Capture the cell that displays the provided text and extract its [x, y] central coordinate. 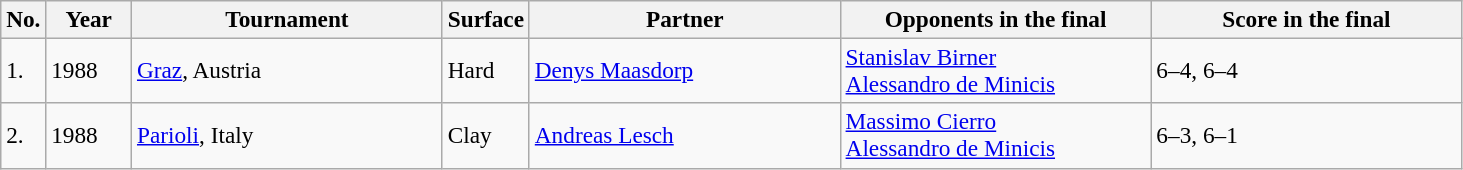
Massimo Cierro Alessandro de Minicis [996, 136]
Clay [486, 136]
Andreas Lesch [684, 136]
Graz, Austria [288, 70]
2. [24, 136]
Parioli, Italy [288, 136]
Denys Maasdorp [684, 70]
Tournament [288, 19]
Stanislav Birner Alessandro de Minicis [996, 70]
Surface [486, 19]
6–3, 6–1 [1306, 136]
No. [24, 19]
1. [24, 70]
6–4, 6–4 [1306, 70]
Score in the final [1306, 19]
Year [89, 19]
Partner [684, 19]
Opponents in the final [996, 19]
Hard [486, 70]
